Capture the cell that displays the provided text and extract its [x, y] central coordinate. 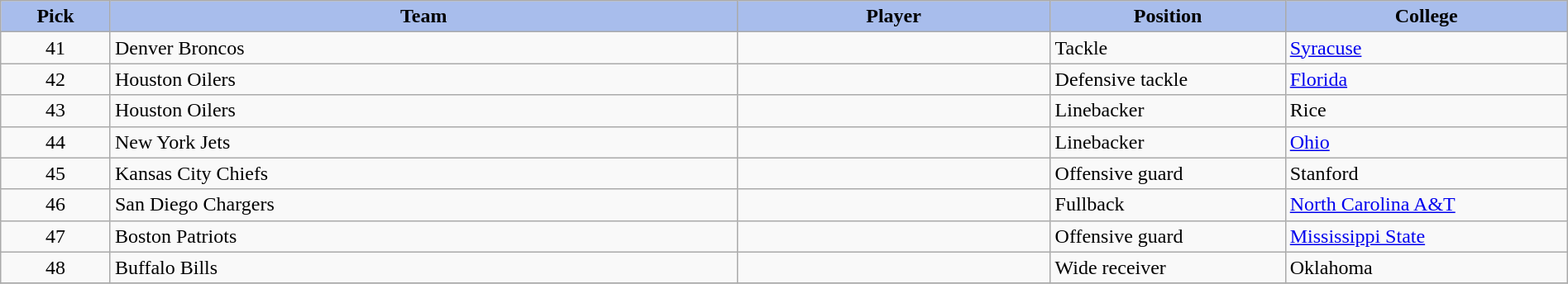
Syracuse [1426, 48]
Position [1168, 17]
Mississippi State [1426, 236]
Oklahoma [1426, 267]
Ohio [1426, 142]
Wide receiver [1168, 267]
Defensive tackle [1168, 79]
Kansas City Chiefs [423, 173]
45 [56, 173]
47 [56, 236]
48 [56, 267]
Stanford [1426, 173]
College [1426, 17]
Player [893, 17]
North Carolina A&T [1426, 205]
San Diego Chargers [423, 205]
Pick [56, 17]
46 [56, 205]
Florida [1426, 79]
Denver Broncos [423, 48]
Team [423, 17]
Boston Patriots [423, 236]
43 [56, 111]
42 [56, 79]
41 [56, 48]
Rice [1426, 111]
44 [56, 142]
Fullback [1168, 205]
New York Jets [423, 142]
Buffalo Bills [423, 267]
Tackle [1168, 48]
